Return the [x, y] coordinate for the center point of the cell that contains the specified text.  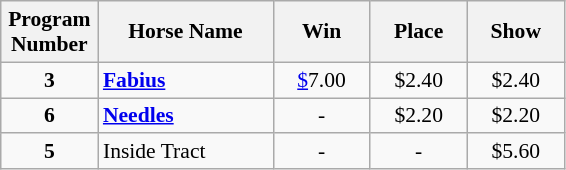
6 [50, 116]
Horse Name [186, 32]
Needles [186, 116]
5 [50, 152]
$7.00 [322, 80]
Fabius [186, 80]
Inside Tract [186, 152]
$5.60 [516, 152]
Win [322, 32]
Show [516, 32]
Place [418, 32]
3 [50, 80]
Program Number [50, 32]
